Detect which cell encompasses the target text, then output its [x, y] center coordinate. 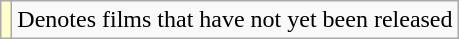
Denotes films that have not yet been released [235, 20]
